Output the (x, y) coordinate of the center of the cell containing the given text.  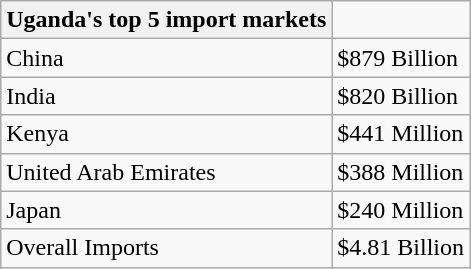
$388 Million (401, 172)
Uganda's top 5 import markets (166, 20)
$441 Million (401, 134)
$240 Million (401, 210)
Overall Imports (166, 248)
Kenya (166, 134)
$820 Billion (401, 96)
$4.81 Billion (401, 248)
China (166, 58)
India (166, 96)
United Arab Emirates (166, 172)
$879 Billion (401, 58)
Japan (166, 210)
